Identify which cell holds the provided text, then report its (x, y) central coordinate. 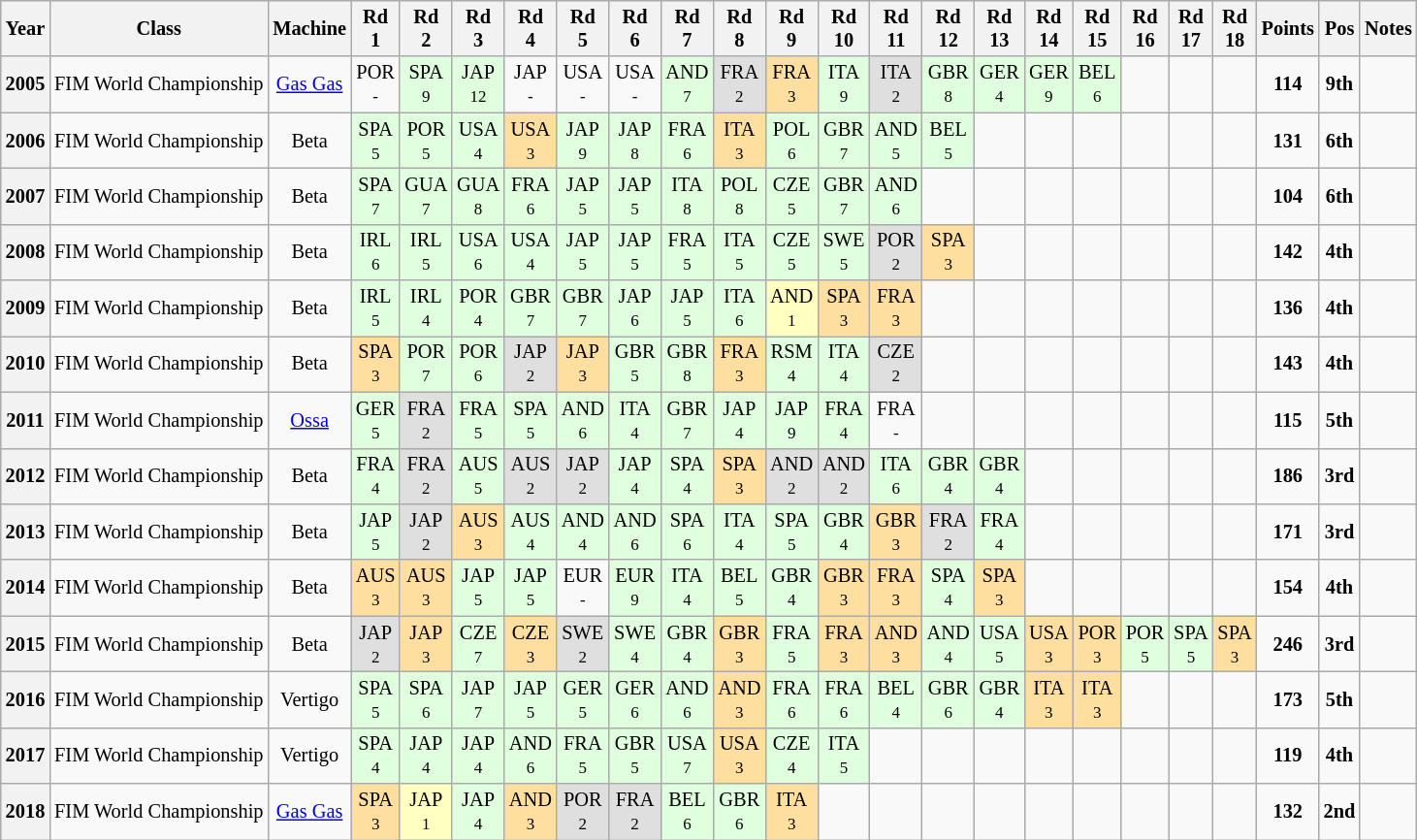
SPA7 (375, 196)
AND1 (791, 308)
143 (1288, 364)
ITA2 (896, 84)
AUS5 (478, 476)
Points (1288, 28)
246 (1288, 644)
USA6 (478, 252)
POL8 (739, 196)
GER4 (1000, 84)
2015 (25, 644)
AND5 (896, 141)
173 (1288, 699)
SWE5 (844, 252)
CZE2 (896, 364)
2007 (25, 196)
ITA8 (688, 196)
CZE7 (478, 644)
2016 (25, 699)
AUS2 (531, 476)
CZE4 (791, 756)
Rd7 (688, 28)
114 (1288, 84)
115 (1288, 420)
2005 (25, 84)
Rd13 (1000, 28)
AND7 (688, 84)
Notes (1388, 28)
JAP7 (478, 699)
2nd (1340, 812)
ITA9 (844, 84)
GER6 (635, 699)
POR7 (426, 364)
USA5 (1000, 644)
2011 (25, 420)
Rd8 (739, 28)
AUS4 (531, 532)
JAP8 (635, 141)
2010 (25, 364)
104 (1288, 196)
GUA7 (426, 196)
BEL4 (896, 699)
186 (1288, 476)
Machine (309, 28)
Rd15 (1098, 28)
Rd9 (791, 28)
2017 (25, 756)
Rd3 (478, 28)
Rd11 (896, 28)
Pos (1340, 28)
Year (25, 28)
Rd6 (635, 28)
JAP6 (635, 308)
IRL6 (375, 252)
Rd14 (1048, 28)
2012 (25, 476)
2014 (25, 588)
Rd10 (844, 28)
Rd4 (531, 28)
2018 (25, 812)
JAP12 (478, 84)
POR3 (1098, 644)
136 (1288, 308)
USA7 (688, 756)
CZE3 (531, 644)
Rd17 (1191, 28)
IRL4 (426, 308)
9th (1340, 84)
Class (159, 28)
POR- (375, 84)
GER9 (1048, 84)
FRA- (896, 420)
2009 (25, 308)
154 (1288, 588)
Rd12 (949, 28)
2008 (25, 252)
Rd18 (1234, 28)
POL6 (791, 141)
GUA8 (478, 196)
POR4 (478, 308)
JAP- (531, 84)
POR6 (478, 364)
Rd16 (1144, 28)
Rd2 (426, 28)
SWE2 (583, 644)
171 (1288, 532)
EUR- (583, 588)
RSM4 (791, 364)
2013 (25, 532)
SPA9 (426, 84)
2006 (25, 141)
Rd1 (375, 28)
Ossa (309, 420)
JAP1 (426, 812)
EUR9 (635, 588)
Rd5 (583, 28)
119 (1288, 756)
142 (1288, 252)
132 (1288, 812)
131 (1288, 141)
SWE4 (635, 644)
